Scan for the cell matching the given text and deliver its (x, y) coordinate at center. 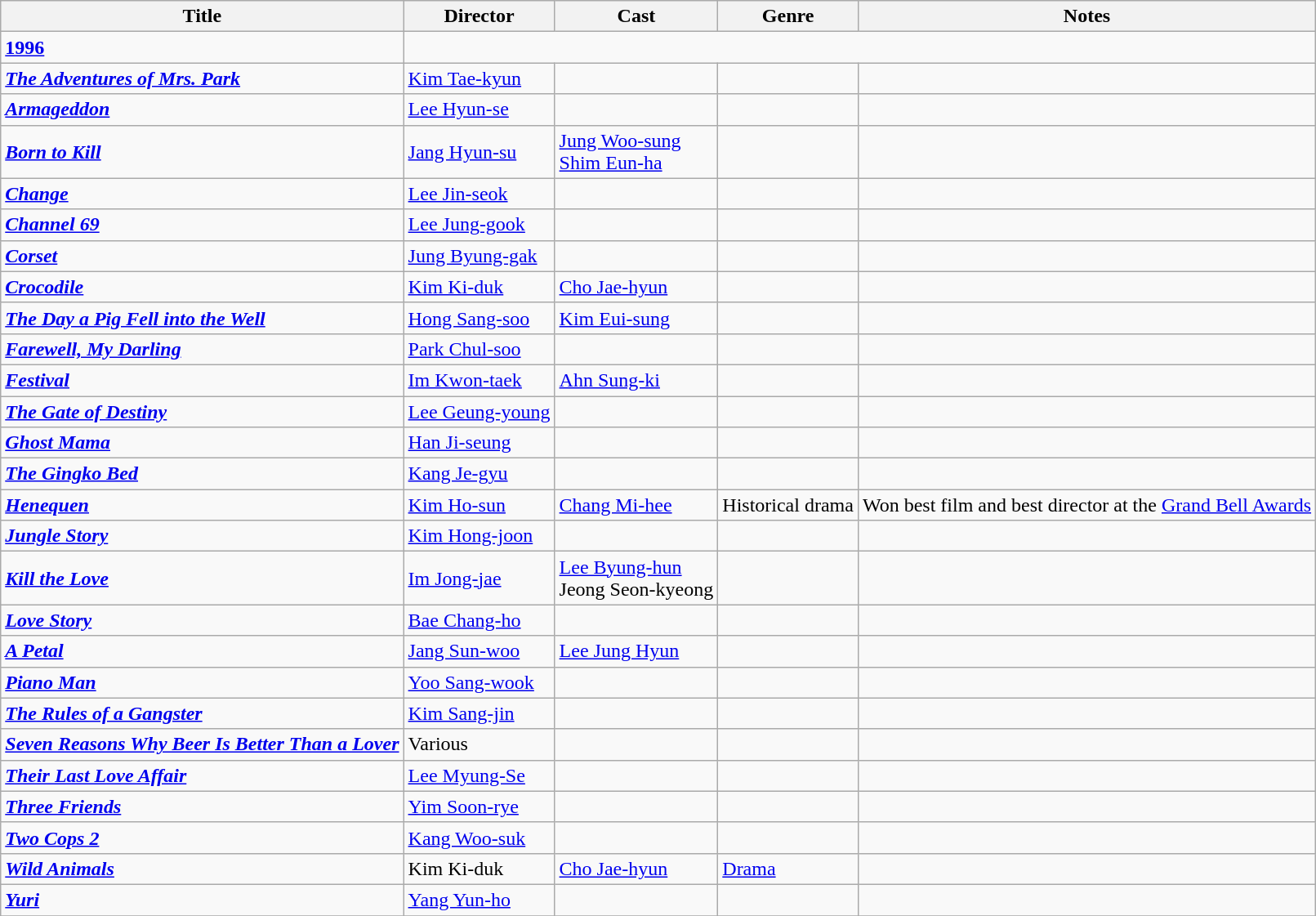
Kang Woo-suk (479, 838)
Change (203, 194)
Hong Sang-soo (479, 318)
Jang Sun-woo (479, 651)
Lee Jin-seok (479, 194)
Ahn Sung-ki (636, 380)
Kill the Love (203, 579)
Lee Myung-Se (479, 775)
Director (479, 16)
Various (479, 744)
Armageddon (203, 109)
Lee Jung Hyun (636, 651)
The Gingko Bed (203, 474)
Crocodile (203, 287)
Lee Hyun-se (479, 109)
Kim Ho-sun (479, 505)
Notes (1086, 16)
Ghost Mama (203, 443)
Genre (788, 16)
Corset (203, 256)
Jungle Story (203, 536)
Farewell, My Darling (203, 349)
The Gate of Destiny (203, 411)
Title (203, 16)
A Petal (203, 651)
Wild Animals (203, 869)
Their Last Love Affair (203, 775)
Jung Woo-sungShim Eun-ha (636, 152)
Yim Soon-rye (479, 807)
The Rules of a Gangster (203, 713)
Channel 69 (203, 225)
Cast (636, 16)
Kim Tae-kyun (479, 78)
The Adventures of Mrs. Park (203, 78)
Im Kwon-taek (479, 380)
Won best film and best director at the Grand Bell Awards (1086, 505)
Henequen (203, 505)
Park Chul-soo (479, 349)
Lee Jung-gook (479, 225)
Lee Byung-hunJeong Seon-kyeong (636, 579)
1996 (203, 47)
Born to Kill (203, 152)
Yang Yun-ho (479, 900)
Piano Man (203, 682)
Im Jong-jae (479, 579)
Seven Reasons Why Beer Is Better Than a Lover (203, 744)
Yoo Sang-wook (479, 682)
Kang Je-gyu (479, 474)
Three Friends (203, 807)
Han Ji-seung (479, 443)
Chang Mi-hee (636, 505)
Love Story (203, 620)
Two Cops 2 (203, 838)
Drama (788, 869)
The Day a Pig Fell into the Well (203, 318)
Festival (203, 380)
Kim Hong-joon (479, 536)
Jang Hyun-su (479, 152)
Lee Geung-young (479, 411)
Kim Sang-jin (479, 713)
Yuri (203, 900)
Bae Chang-ho (479, 620)
Historical drama (788, 505)
Kim Eui-sung (636, 318)
Jung Byung-gak (479, 256)
